Provide the (x, y) coordinate of the cell's center where the given text is located.  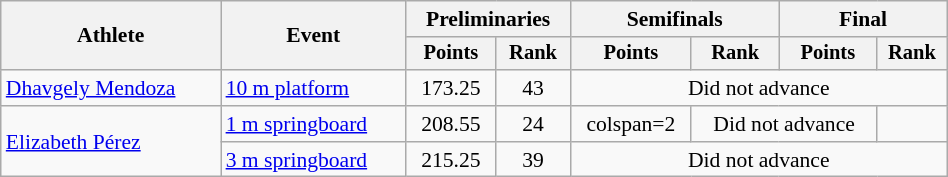
208.55 (451, 124)
Athlete (111, 36)
Final (863, 19)
1 m springboard (314, 124)
43 (533, 88)
Semifinals (674, 19)
Event (314, 36)
colspan=2 (630, 124)
Elizabeth Pérez (111, 142)
Preliminaries (488, 19)
173.25 (451, 88)
Dhavgely Mendoza (111, 88)
10 m platform (314, 88)
24 (533, 124)
